Determine the (X, Y) coordinate at the center of the cell enclosing the given text.  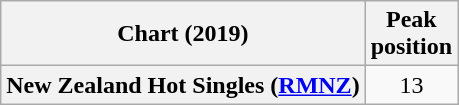
New Zealand Hot Singles (RMNZ) (183, 85)
13 (411, 85)
Chart (2019) (183, 34)
Peakposition (411, 34)
